Detect which cell encompasses the target text, then output its (x, y) center coordinate. 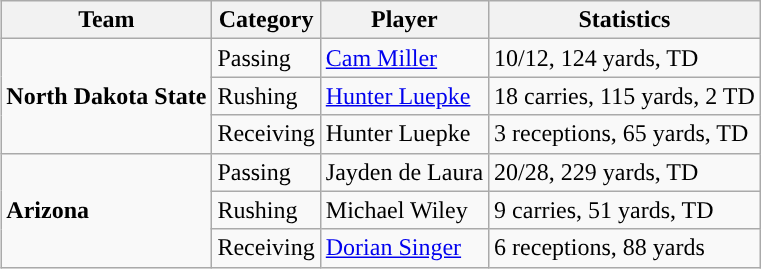
Jayden de Laura (404, 172)
Dorian Singer (404, 248)
9 carries, 51 yards, TD (625, 210)
North Dakota State (106, 96)
20/28, 229 yards, TD (625, 172)
Statistics (625, 20)
Arizona (106, 210)
Cam Miller (404, 58)
Team (106, 20)
10/12, 124 yards, TD (625, 58)
6 receptions, 88 yards (625, 248)
3 receptions, 65 yards, TD (625, 134)
Player (404, 20)
Michael Wiley (404, 210)
18 carries, 115 yards, 2 TD (625, 96)
Category (266, 20)
